Find where the given text appears and provide that cell's center as (x, y) coordinate. 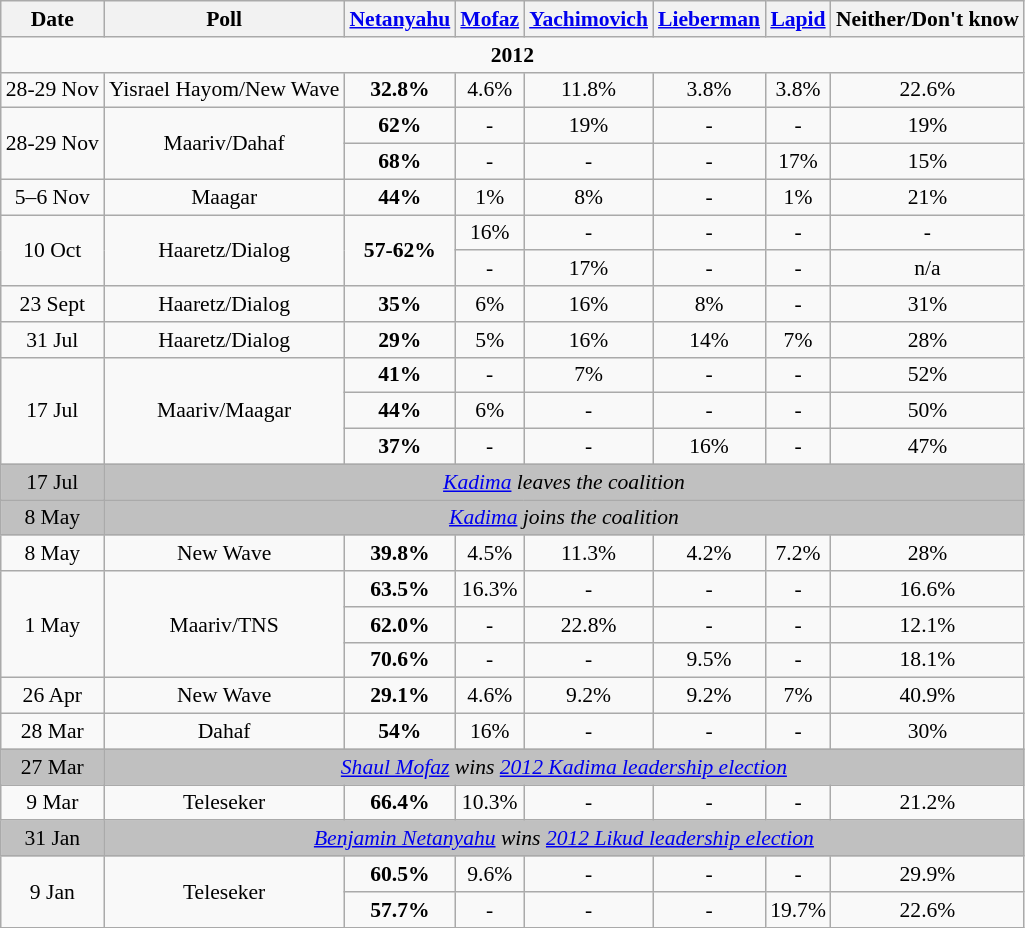
n/a (928, 269)
18.1% (928, 660)
14% (709, 340)
Dahaf (224, 732)
Maariv/Maagar (224, 410)
29% (400, 340)
10 Oct (52, 250)
41% (400, 375)
47% (928, 447)
68% (400, 162)
9 Jan (52, 892)
31 Jan (52, 839)
40.9% (928, 696)
Mofaz (490, 19)
Lieberman (709, 19)
26 Apr (52, 696)
62.0% (400, 625)
30% (928, 732)
21% (928, 197)
5–6 Nov (52, 197)
12.1% (928, 625)
16.3% (490, 589)
22.8% (588, 625)
57.7% (400, 910)
1 May (52, 624)
35% (400, 304)
Benjamin Netanyahu wins 2012 Likud leadership election (564, 839)
57-62% (400, 250)
7.2% (798, 554)
11.8% (588, 90)
31 Jul (52, 340)
Poll (224, 19)
31% (928, 304)
27 Mar (52, 767)
Yisrael Hayom/New Wave (224, 90)
32.8% (400, 90)
5% (490, 340)
Neither/Don't know (928, 19)
Date (52, 19)
60.5% (400, 874)
11.3% (588, 554)
Netanyahu (400, 19)
37% (400, 447)
54% (400, 732)
4.5% (490, 554)
23 Sept (52, 304)
16.6% (928, 589)
52% (928, 375)
Kadima leaves the coalition (564, 482)
10.3% (490, 803)
9.6% (490, 874)
21.2% (928, 803)
Maagar (224, 197)
50% (928, 411)
4.2% (709, 554)
2012 (512, 55)
63.5% (400, 589)
62% (400, 126)
39.8% (400, 554)
Shaul Mofaz wins 2012 Kadima leadership election (564, 767)
Maariv/Dahaf (224, 144)
70.6% (400, 660)
28 Mar (52, 732)
9 Mar (52, 803)
Yachimovich (588, 19)
Lapid (798, 19)
29.9% (928, 874)
66.4% (400, 803)
29.1% (400, 696)
Maariv/TNS (224, 624)
Kadima joins the coalition (564, 518)
9.5% (709, 660)
15% (928, 162)
19.7% (798, 910)
